Output the [X, Y] coordinate of the center of the cell containing the given text.  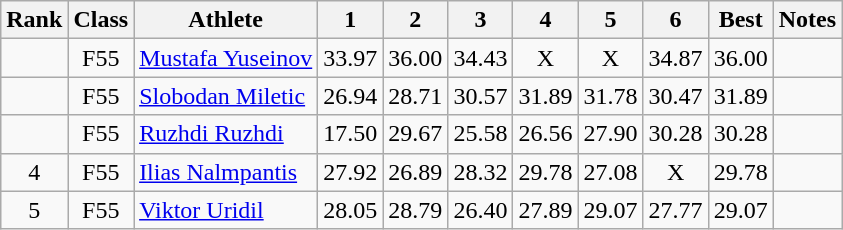
26.94 [350, 96]
27.90 [610, 134]
Athlete [226, 20]
30.57 [480, 96]
Class [101, 20]
Ruzhdi Ruzhdi [226, 134]
6 [676, 20]
27.77 [676, 210]
31.78 [610, 96]
17.50 [350, 134]
Best [740, 20]
29.67 [416, 134]
Mustafa Yuseinov [226, 58]
28.05 [350, 210]
27.92 [350, 172]
33.97 [350, 58]
27.89 [546, 210]
34.43 [480, 58]
Notes [807, 20]
26.56 [546, 134]
25.58 [480, 134]
27.08 [610, 172]
30.47 [676, 96]
34.87 [676, 58]
2 [416, 20]
28.32 [480, 172]
26.40 [480, 210]
Slobodan Miletic [226, 96]
28.71 [416, 96]
Ilias Nalmpantis [226, 172]
3 [480, 20]
28.79 [416, 210]
Viktor Uridil [226, 210]
26.89 [416, 172]
Rank [34, 20]
1 [350, 20]
